Determine the [x, y] coordinate at the center of the cell enclosing the given text.  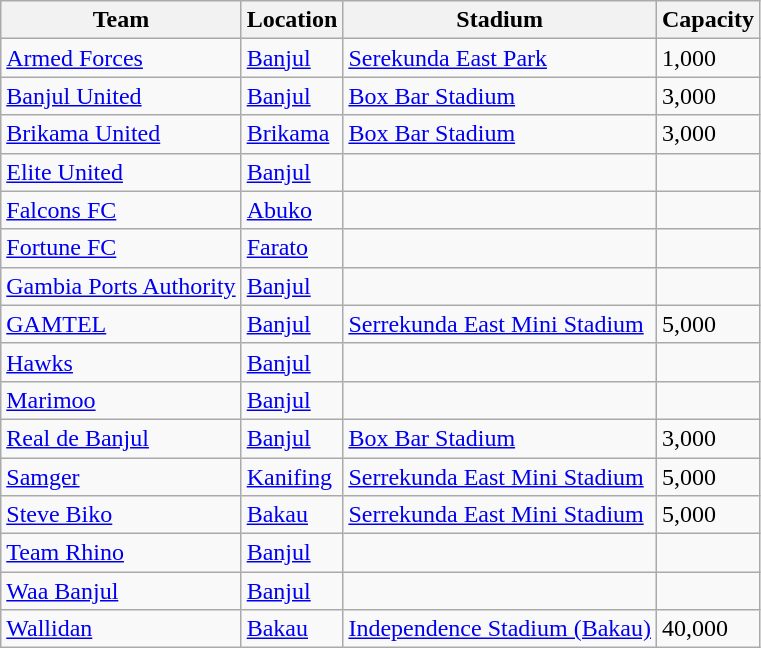
Armed Forces [121, 58]
Samger [121, 477]
1,000 [708, 58]
Steve Biko [121, 515]
Marimoo [121, 400]
Capacity [708, 20]
Hawks [121, 362]
Real de Banjul [121, 438]
Stadium [500, 20]
Gambia Ports Authority [121, 286]
Kanifing [292, 477]
Waa Banjul [121, 591]
Abuko [292, 210]
Location [292, 20]
Serekunda East Park [500, 58]
GAMTEL [121, 324]
Brikama United [121, 134]
Fortune FC [121, 248]
Farato [292, 248]
Wallidan [121, 629]
Independence Stadium (Bakau) [500, 629]
Team [121, 20]
Brikama [292, 134]
Falcons FC [121, 210]
Elite United [121, 172]
Team Rhino [121, 553]
Banjul United [121, 96]
40,000 [708, 629]
